Detect which cell encompasses the target text, then output its [x, y] center coordinate. 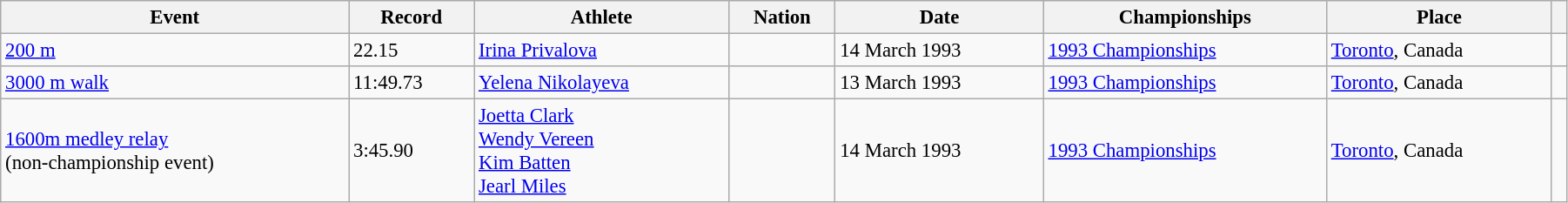
Event [175, 17]
22.15 [412, 51]
11:49.73 [412, 83]
1600m medley relay(non-championship event) [175, 152]
Nation [782, 17]
200 m [175, 51]
Record [412, 17]
3000 m walk [175, 83]
Athlete [602, 17]
Joetta ClarkWendy VereenKim BattenJearl Miles [602, 152]
Championships [1185, 17]
Date [940, 17]
Place [1439, 17]
3:45.90 [412, 152]
13 March 1993 [940, 83]
Yelena Nikolayeva [602, 83]
Irina Privalova [602, 51]
